Detect which cell encompasses the target text, then output its (x, y) center coordinate. 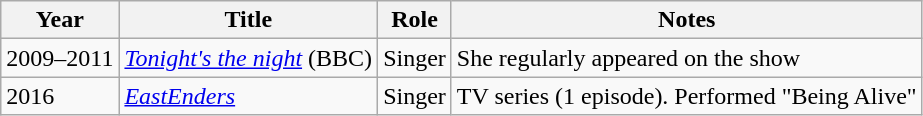
2009–2011 (60, 58)
TV series (1 episode). Performed "Being Alive" (686, 96)
Role (415, 20)
Title (248, 20)
Tonight's the night (BBC) (248, 58)
Notes (686, 20)
She regularly appeared on the show (686, 58)
2016 (60, 96)
EastEnders (248, 96)
Year (60, 20)
